Extract the [x, y] coordinate from the center of the cell holding the provided text.  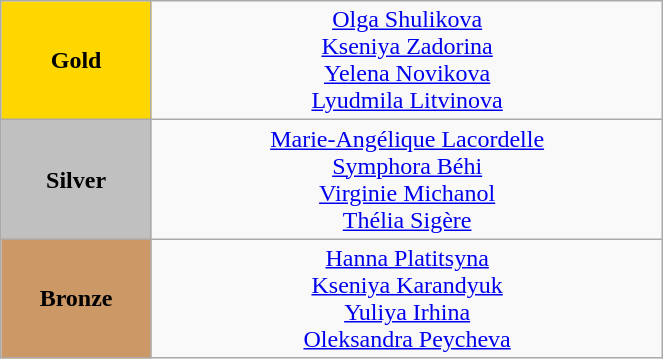
Hanna PlatitsynaKseniya KarandyukYuliya IrhinaOleksandra Peycheva [406, 298]
Olga ShulikovaKseniya ZadorinaYelena NovikovaLyudmila Litvinova [406, 60]
Marie-Angélique LacordelleSymphora BéhiVirginie MichanolThélia Sigère [406, 180]
Bronze [76, 298]
Gold [76, 60]
Silver [76, 180]
